Find where the given text appears and provide that cell's center as [x, y] coordinate. 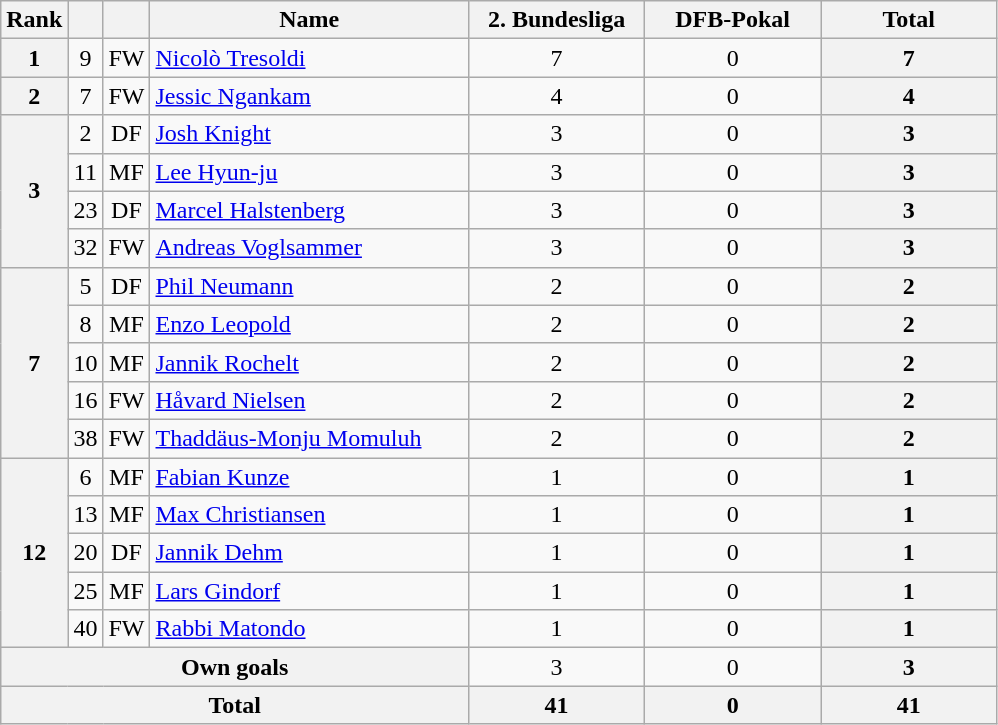
Lars Gindorf [310, 591]
DFB-Pokal [733, 20]
Håvard Nielsen [310, 400]
Jannik Rochelt [310, 362]
Max Christiansen [310, 515]
8 [86, 324]
Phil Neumann [310, 286]
25 [86, 591]
Name [310, 20]
2. Bundesliga [557, 20]
Fabian Kunze [310, 477]
12 [34, 553]
Lee Hyun-ju [310, 172]
Jessic Ngankam [310, 96]
Enzo Leopold [310, 324]
16 [86, 400]
20 [86, 553]
Nicolò Tresoldi [310, 58]
23 [86, 210]
10 [86, 362]
Andreas Voglsammer [310, 248]
Marcel Halstenberg [310, 210]
13 [86, 515]
11 [86, 172]
32 [86, 248]
5 [86, 286]
Thaddäus-Monju Momuluh [310, 438]
Rank [34, 20]
6 [86, 477]
40 [86, 629]
Rabbi Matondo [310, 629]
Own goals [235, 667]
Jannik Dehm [310, 553]
Josh Knight [310, 134]
38 [86, 438]
9 [86, 58]
